Detect which cell encompasses the target text, then output its [x, y] center coordinate. 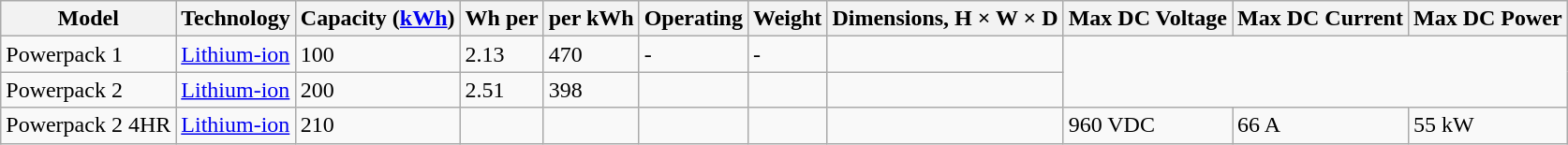
Powerpack 1 [88, 54]
Max DC Current [1321, 19]
2.51 [502, 90]
55 kW [1487, 125]
Operating [693, 19]
960 VDC [1147, 125]
Model [88, 19]
Wh per [502, 19]
100 [377, 54]
Max DC Voltage [1147, 19]
210 [377, 125]
Weight [787, 19]
470 [591, 54]
Dimensions, H × W × D [945, 19]
398 [591, 90]
Technology [236, 19]
Max DC Power [1487, 19]
200 [377, 90]
2.13 [502, 54]
Powerpack 2 [88, 90]
Capacity (kWh) [377, 19]
per kWh [591, 19]
66 A [1321, 125]
Powerpack 2 4HR [88, 125]
